Locate the cell with the specified text and output its (X, Y) center coordinate. 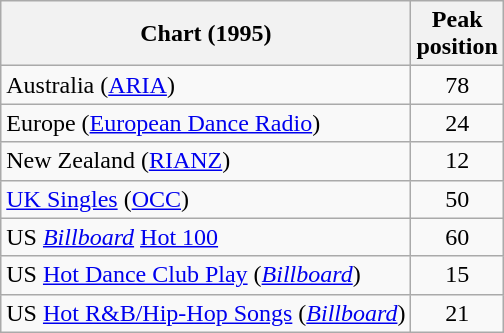
15 (457, 275)
US Hot R&B/Hip-Hop Songs (Billboard) (206, 313)
78 (457, 85)
21 (457, 313)
Chart (1995) (206, 34)
US Billboard Hot 100 (206, 237)
60 (457, 237)
Peakposition (457, 34)
12 (457, 161)
New Zealand (RIANZ) (206, 161)
Australia (ARIA) (206, 85)
UK Singles (OCC) (206, 199)
Europe (European Dance Radio) (206, 123)
24 (457, 123)
50 (457, 199)
US Hot Dance Club Play (Billboard) (206, 275)
